Scan for the cell matching the given text and deliver its (X, Y) coordinate at center. 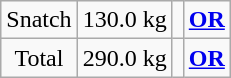
130.0 kg (124, 20)
290.0 kg (124, 58)
Total (39, 58)
Snatch (39, 20)
